Capture the cell that displays the provided text and extract its [x, y] central coordinate. 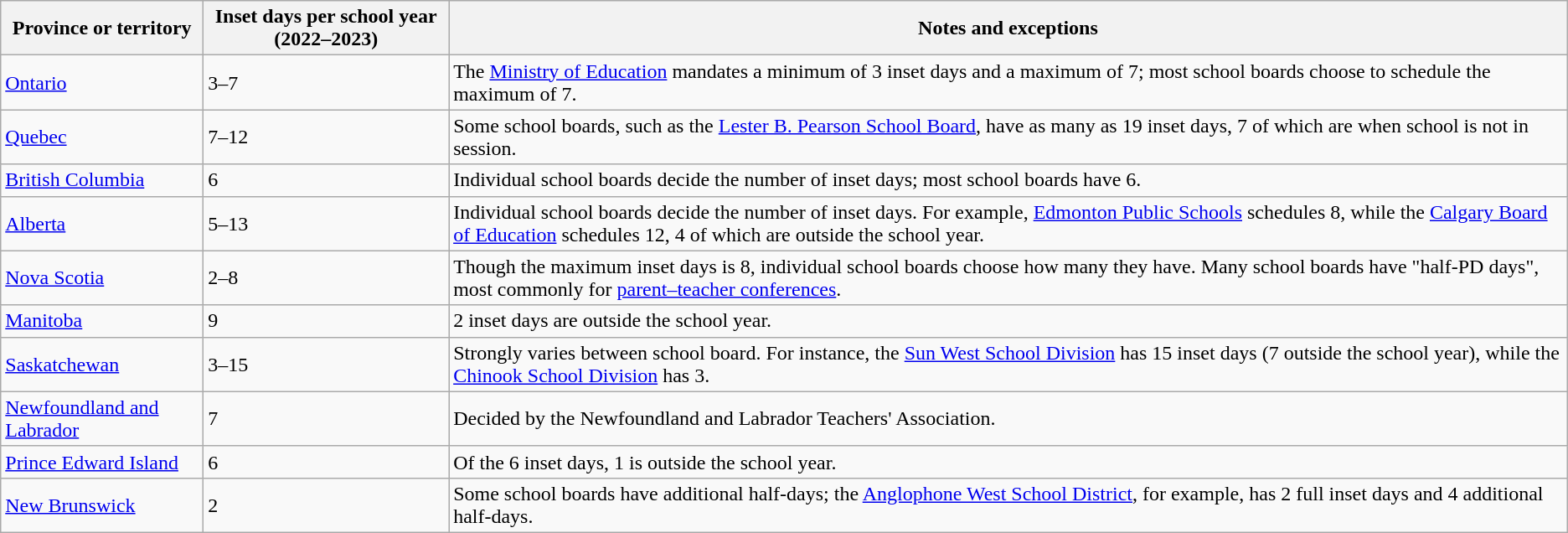
3–15 [327, 364]
Of the 6 inset days, 1 is outside the school year. [1008, 462]
British Columbia [102, 180]
New Brunswick [102, 505]
2–8 [327, 278]
Individual school boards decide the number of inset days; most school boards have 6. [1008, 180]
9 [327, 321]
3–7 [327, 82]
5–13 [327, 223]
Ontario [102, 82]
Some school boards, such as the Lester B. Pearson School Board, have as many as 19 inset days, 7 of which are when school is not in session. [1008, 137]
Manitoba [102, 321]
Some school boards have additional half-days; the Anglophone West School District, for example, has 2 full inset days and 4 additional half-days. [1008, 505]
Decided by the Newfoundland and Labrador Teachers' Association. [1008, 419]
2 inset days are outside the school year. [1008, 321]
2 [327, 505]
7 [327, 419]
Quebec [102, 137]
Province or territory [102, 28]
Nova Scotia [102, 278]
The Ministry of Education mandates a minimum of 3 inset days and a maximum of 7; most school boards choose to schedule the maximum of 7. [1008, 82]
Saskatchewan [102, 364]
Inset days per school year (2022–2023) [327, 28]
7–12 [327, 137]
Notes and exceptions [1008, 28]
Newfoundland and Labrador [102, 419]
Alberta [102, 223]
Prince Edward Island [102, 462]
